Return (x, y) of the center of cell containing provided text 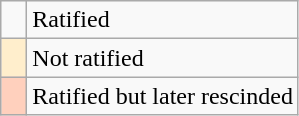
Ratified but later rescinded (163, 96)
Ratified (163, 20)
Not ratified (163, 58)
